Scan for the cell matching the given text and deliver its (X, Y) coordinate at center. 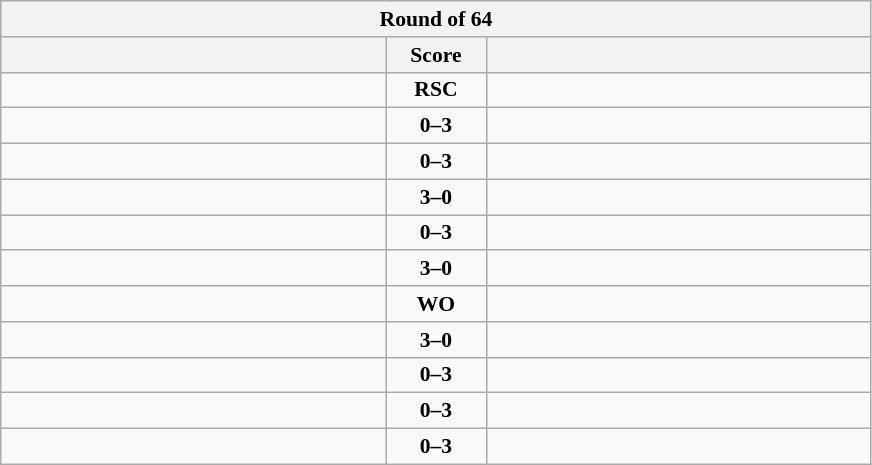
WO (436, 304)
RSC (436, 90)
Round of 64 (436, 19)
Score (436, 55)
